Return the (X, Y) coordinate for the center point of the cell that contains the specified text.  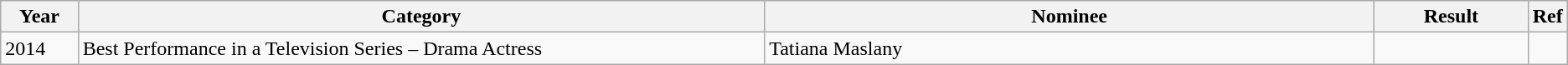
2014 (39, 48)
Best Performance in a Television Series – Drama Actress (421, 48)
Result (1452, 17)
Year (39, 17)
Ref (1548, 17)
Category (421, 17)
Tatiana Maslany (1070, 48)
Nominee (1070, 17)
